Capture the cell that displays the provided text and extract its (X, Y) central coordinate. 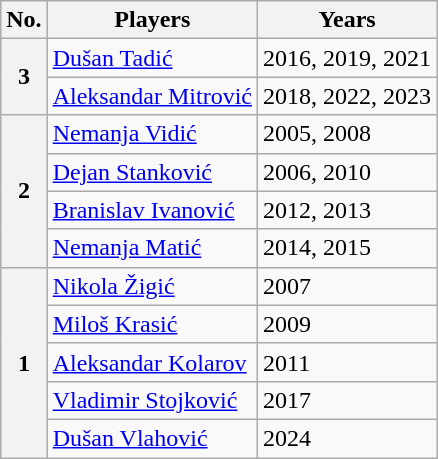
Aleksandar Kolarov (152, 362)
Miloš Krasić (152, 324)
Years (348, 20)
2 (24, 191)
2005, 2008 (348, 134)
Vladimir Stojković (152, 400)
Dušan Vlahović (152, 438)
Dejan Stanković (152, 172)
Nemanja Vidić (152, 134)
2011 (348, 362)
Nikola Žigić (152, 286)
2014, 2015 (348, 248)
1 (24, 362)
2009 (348, 324)
3 (24, 77)
2006, 2010 (348, 172)
2007 (348, 286)
2024 (348, 438)
2012, 2013 (348, 210)
Aleksandar Mitrović (152, 96)
Players (152, 20)
Nemanja Matić (152, 248)
2017 (348, 400)
2016, 2019, 2021 (348, 58)
2018, 2022, 2023 (348, 96)
No. (24, 20)
Branislav Ivanović (152, 210)
Dušan Tadić (152, 58)
